Capture the cell that displays the provided text and extract its (x, y) central coordinate. 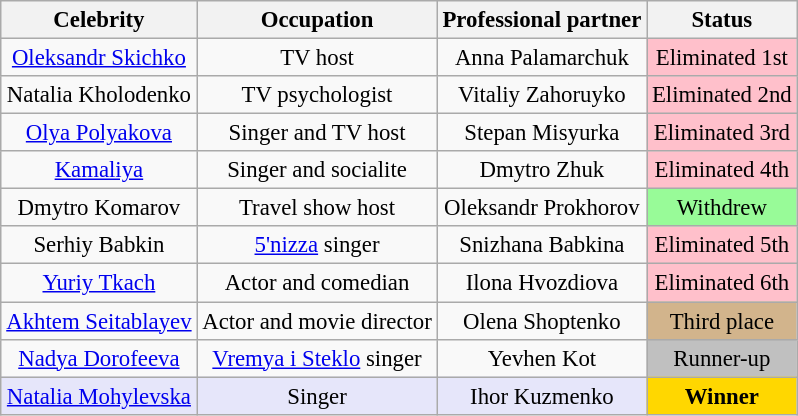
Actor and movie director (317, 321)
Vitaliy Zahoruyko (542, 95)
Singer and TV host (317, 133)
Eliminated 5th (722, 245)
Runner-up (722, 358)
Eliminated 1st (722, 57)
5'nizza singer (317, 245)
Akhtem Seitablayev (99, 321)
TV psychologist (317, 95)
Singer (317, 396)
Natalia Mohylevska (99, 396)
Occupation (317, 20)
Ilona Hvozdiova (542, 283)
Oleksandr Prokhorov (542, 208)
Actor and comedian (317, 283)
Stepan Misyurka (542, 133)
Snizhana Babkina (542, 245)
Oleksandr Skichko (99, 57)
Dmytro Zhuk (542, 170)
Natalia Kholodenko (99, 95)
Serhiy Babkin (99, 245)
Celebrity (99, 20)
Ihor Kuzmenko (542, 396)
Status (722, 20)
Eliminated 6th (722, 283)
Olena Shoptenko (542, 321)
Eliminated 4th (722, 170)
Vremya i Steklo singer (317, 358)
TV host (317, 57)
Winner (722, 396)
Eliminated 2nd (722, 95)
Nadya Dorofeeva (99, 358)
Eliminated 3rd (722, 133)
Kamaliya (99, 170)
Singer and socialite (317, 170)
Withdrew (722, 208)
Professional partner (542, 20)
Yuriy Tkach (99, 283)
Third place (722, 321)
Anna Palamarchuk (542, 57)
Travel show host (317, 208)
Olya Polyakova (99, 133)
Yevhen Kot (542, 358)
Dmytro Komarov (99, 208)
